Scan for the cell matching the given text and deliver its [X, Y] coordinate at center. 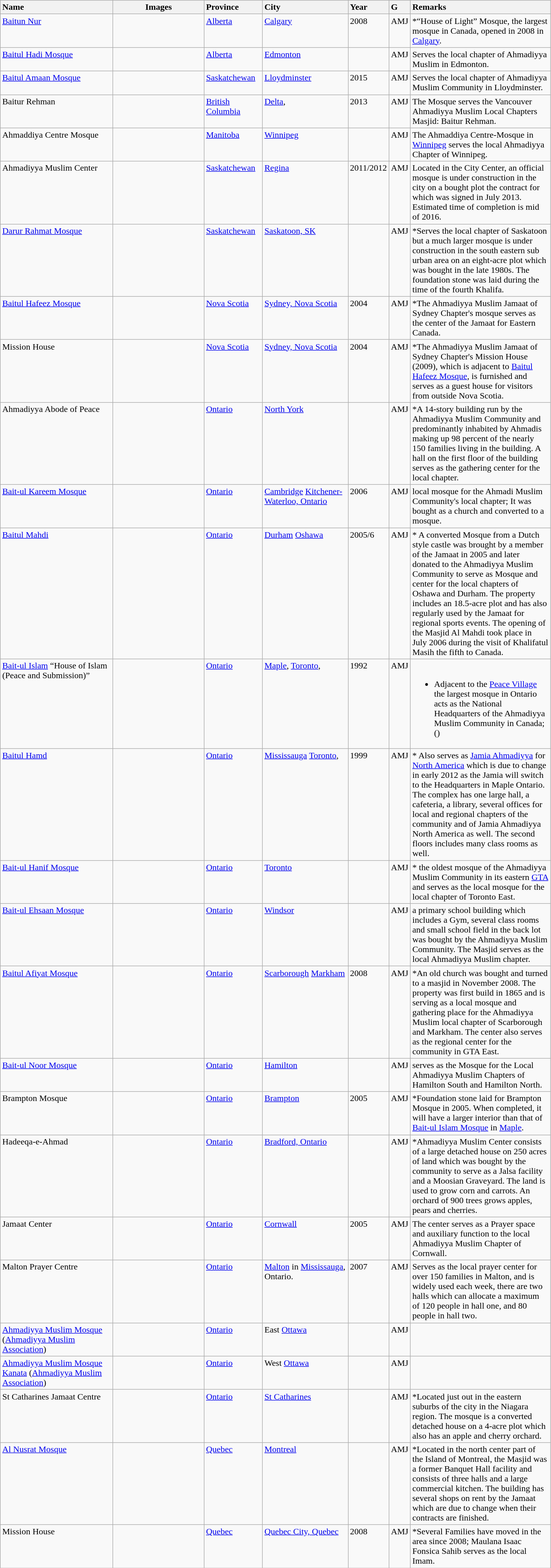
Durham Oshawa [305, 593]
Windsor [305, 935]
Name [57, 7]
*The Ahmadiyya Muslim Jamaat of Sydney Chapter's mosque serves as the center of the Jamaat for Eastern Canada. [480, 318]
2011/2012 [368, 193]
*“House of Light” Mosque, the largest mosque in Canada, opened in 2008 in Calgary. [480, 31]
1992 [368, 704]
British Columbia [233, 111]
Winnipeg [305, 145]
*Foundation stone laid for Brampton Mosque in 2005. When completed, it will have a larger interior than that of Bait-ul Islam Mosque in Maple. [480, 1113]
City [305, 7]
Ahmadiyya Muslim Mosque Kanata (Ahmadiyya Muslim Association) [57, 1373]
2013 [368, 111]
Brampton [305, 1113]
2005/6 [368, 593]
Edmonton [305, 59]
Bait-ul Ehsaan Mosque [57, 935]
Year [368, 7]
Cambridge Kitchener-Waterloo, Ontario [305, 506]
Baitul Hafeez Mosque [57, 318]
Bait-ul Islam “House of Islam (Peace and Submission)” [57, 704]
Baitun Nur [57, 31]
Scarborough Markham [305, 1012]
Montreal [305, 1483]
Baitul Hadi Mosque [57, 59]
Calgary [305, 31]
Serves the local chapter of Ahmadiyya Muslim in Edmonton. [480, 59]
The Mosque serves the Vancouver Ahmadiyya Muslim Local Chapters Masjid: Baitur Rehman. [480, 111]
Bait-ul Noor Mosque [57, 1075]
St Catharines Jamaat Centre [57, 1416]
Bradford, Ontario [305, 1176]
Province [233, 7]
St Catharines [305, 1416]
2006 [368, 506]
Malton Prayer Centre [57, 1291]
Ahmadiyya Abode of Peace [57, 443]
Images [159, 7]
Lloydminster [305, 83]
Serves the local chapter of Ahmadiyya Muslim Community in Lloydminster. [480, 83]
Ahmadiyya Muslim Center [57, 193]
1999 [368, 805]
2007 [368, 1291]
Hadeeqa-e-Ahmad [57, 1176]
Ahmaddiya Centre Mosque [57, 145]
Darur Rahmat Mosque [57, 260]
Baitur Rehman [57, 111]
Baitul Afiyat Mosque [57, 1012]
The Ahmaddiya Centre-Mosque in Winnipeg serves the local Ahmadiyya Chapter of Winnipeg. [480, 145]
Baitul Hamd [57, 805]
Cornwall [305, 1238]
Bait-ul Hanif Mosque [57, 882]
Adjacent to the Peace Village the largest mosque in Ontario acts as the National Headquarters of the Ahmadiyya Muslim Community in Canada; () [480, 704]
Hamilton [305, 1075]
local mosque for the Ahmadi Muslim Community's local chapter; It was bought as a church and converted to a mosque. [480, 506]
G [399, 7]
Malton in Mississauga, Ontario. [305, 1291]
The center serves as a Prayer space and auxiliary function to the local Ahmadiyya Muslim Chapter of Cornwall. [480, 1238]
Jamaat Center [57, 1238]
*Several Families have moved in the area since 2008; Maulana Isaac Fonsica Sahib serves as the local Imam. [480, 1546]
Regina [305, 193]
East Ottawa [305, 1339]
2015 [368, 83]
serves as the Mosque for the Local Ahmadiyya Muslim Chapters of Hamilton South and Hamilton North. [480, 1075]
Baitul Amaan Mosque [57, 83]
Brampton Mosque [57, 1113]
Remarks [480, 7]
Manitoba [233, 145]
Baitul Mahdi [57, 593]
West Ottawa [305, 1373]
Toronto [305, 882]
Al Nusrat Mosque [57, 1483]
Delta, [305, 111]
Mississauga Toronto, [305, 805]
North York [305, 443]
Bait-ul Kareem Mosque [57, 506]
Saskatoon, SK [305, 260]
Maple, Toronto, [305, 704]
Quebec City, Quebec [305, 1546]
* the oldest mosque of the Ahmadiyya Muslim Community in its eastern GTA and serves as the local mosque for the local chapter of Toronto East. [480, 882]
Ahmadiyya Muslim Mosque (Ahmadiyya Muslim Association) [57, 1339]
